Return [x, y] of the center of cell containing provided text 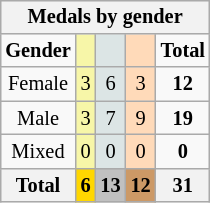
Male [38, 118]
13 [111, 185]
31 [183, 185]
9 [141, 118]
7 [111, 118]
Gender [38, 51]
Medals by gender [105, 17]
Female [38, 84]
19 [183, 118]
Mixed [38, 152]
